Detect which cell encompasses the target text, then output its (x, y) center coordinate. 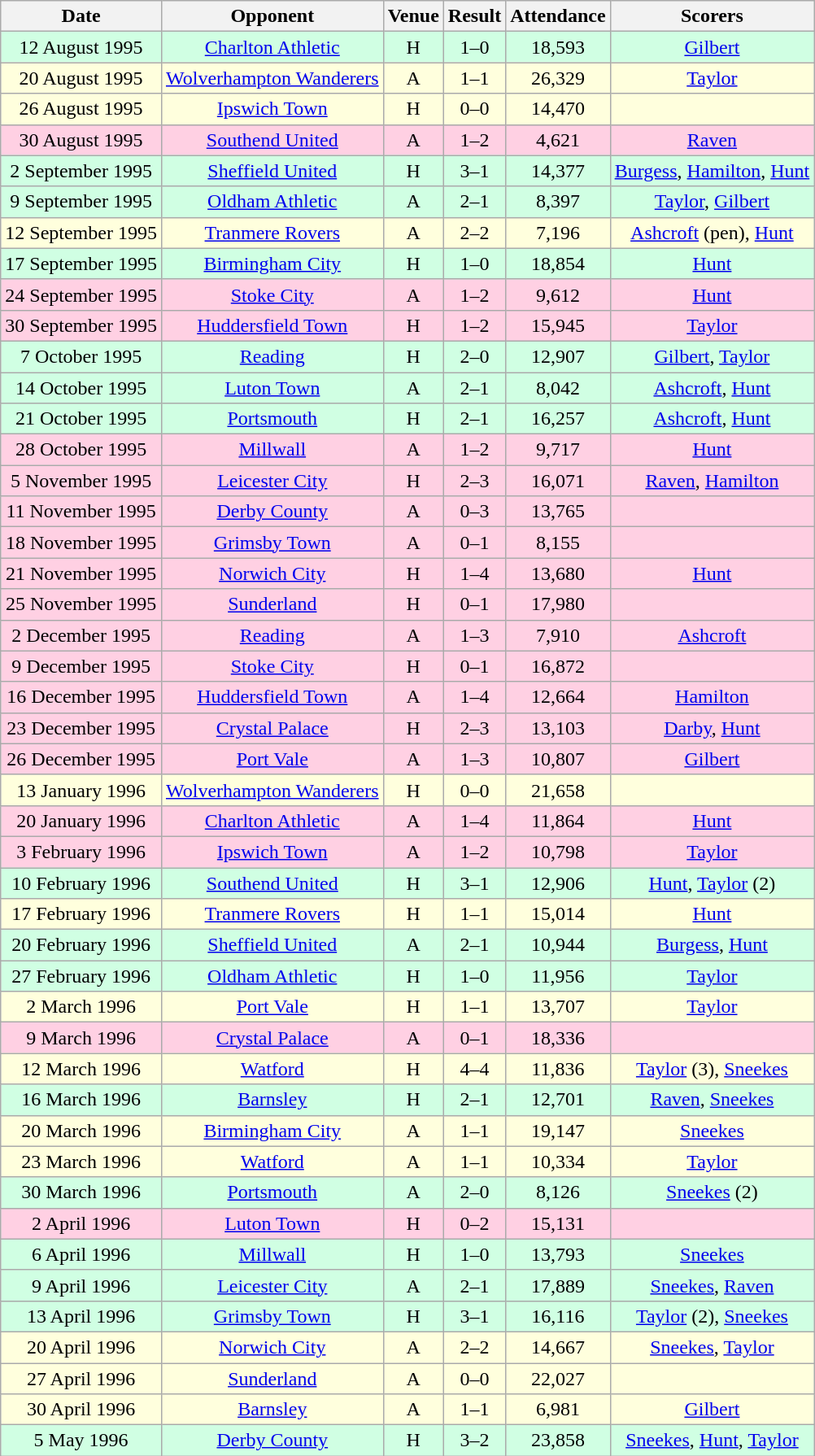
12 March 1996 (81, 1069)
16 March 1996 (81, 1100)
20 March 1996 (81, 1131)
16,071 (558, 481)
9,717 (558, 450)
9 April 1996 (81, 1285)
13,765 (558, 512)
Venue (413, 16)
16 December 1995 (81, 697)
14,377 (558, 171)
18,854 (558, 264)
12 August 1995 (81, 47)
30 April 1996 (81, 1410)
17 September 1995 (81, 264)
20 January 1996 (81, 821)
25 November 1995 (81, 604)
23 December 1995 (81, 728)
3–2 (474, 1441)
15,014 (558, 914)
8,397 (558, 202)
12,907 (558, 356)
3 February 1996 (81, 852)
Scorers (713, 16)
Hamilton (713, 697)
Taylor, Gilbert (713, 202)
12,906 (558, 883)
9 December 1995 (81, 666)
23,858 (558, 1441)
Hunt, Taylor (2) (713, 883)
Raven (713, 140)
Raven, Hamilton (713, 481)
13 April 1996 (81, 1316)
24 September 1995 (81, 294)
11,864 (558, 821)
6 April 1996 (81, 1254)
13,793 (558, 1254)
30 September 1995 (81, 325)
Sneekes (2) (713, 1192)
10 February 1996 (81, 883)
6,981 (558, 1410)
8,155 (558, 543)
Opponent (272, 16)
17,889 (558, 1285)
Taylor (3), Sneekes (713, 1069)
10,944 (558, 945)
17,980 (558, 604)
20 August 1995 (81, 78)
27 April 1996 (81, 1379)
10,807 (558, 759)
18,336 (558, 1038)
18,593 (558, 47)
Gilbert, Taylor (713, 356)
13,103 (558, 728)
Date (81, 16)
7 October 1995 (81, 356)
21,658 (558, 790)
13 January 1996 (81, 790)
16,116 (558, 1316)
2 March 1996 (81, 1007)
12,701 (558, 1100)
8,042 (558, 388)
20 April 1996 (81, 1347)
0–3 (474, 512)
12,664 (558, 697)
Burgess, Hamilton, Hunt (713, 171)
21 November 1995 (81, 573)
11 November 1995 (81, 512)
Sneekes, Taylor (713, 1347)
Result (474, 16)
5 May 1996 (81, 1441)
14 October 1995 (81, 388)
0–2 (474, 1223)
15,945 (558, 325)
14,667 (558, 1347)
10,798 (558, 852)
26 December 1995 (81, 759)
4,621 (558, 140)
Sneekes, Raven (713, 1285)
2 April 1996 (81, 1223)
30 March 1996 (81, 1192)
16,872 (558, 666)
13,680 (558, 573)
11,956 (558, 976)
4–4 (474, 1069)
17 February 1996 (81, 914)
8,126 (558, 1192)
14,470 (558, 109)
28 October 1995 (81, 450)
2 December 1995 (81, 635)
20 February 1996 (81, 945)
11,836 (558, 1069)
15,131 (558, 1223)
21 October 1995 (81, 419)
Raven, Sneekes (713, 1100)
23 March 1996 (81, 1162)
30 August 1995 (81, 140)
Burgess, Hunt (713, 945)
18 November 1995 (81, 543)
27 February 1996 (81, 976)
12 September 1995 (81, 233)
9,612 (558, 294)
2 September 1995 (81, 171)
9 September 1995 (81, 202)
19,147 (558, 1131)
26,329 (558, 78)
Darby, Hunt (713, 728)
7,910 (558, 635)
22,027 (558, 1379)
7,196 (558, 233)
Sneekes, Hunt, Taylor (713, 1441)
Taylor (2), Sneekes (713, 1316)
10,334 (558, 1162)
Ashcroft (pen), Hunt (713, 233)
5 November 1995 (81, 481)
13,707 (558, 1007)
Attendance (558, 16)
16,257 (558, 419)
26 August 1995 (81, 109)
Ashcroft (713, 635)
9 March 1996 (81, 1038)
